Find where the given text appears and provide that cell's center as (X, Y) coordinate. 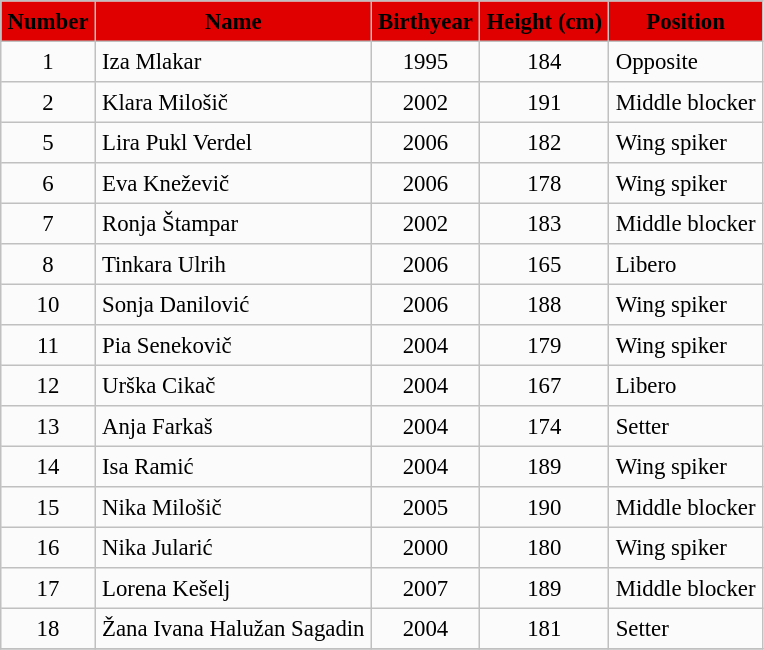
Lira Pukl Verdel (233, 142)
Žana Ivana Halužan Sagadin (233, 628)
190 (544, 507)
2 (48, 102)
Nika Jularić (233, 547)
Number (48, 21)
Klara Milošič (233, 102)
2000 (425, 547)
Iza Mlakar (233, 61)
Name (233, 21)
Sonja Danilović (233, 304)
2005 (425, 507)
182 (544, 142)
Height (cm) (544, 21)
12 (48, 385)
Urška Cikač (233, 385)
10 (48, 304)
1 (48, 61)
Eva Kneževič (233, 183)
Opposite (686, 61)
184 (544, 61)
180 (544, 547)
178 (544, 183)
5 (48, 142)
183 (544, 223)
8 (48, 264)
Isa Ramić (233, 466)
11 (48, 345)
191 (544, 102)
7 (48, 223)
6 (48, 183)
2007 (425, 588)
165 (544, 264)
Pia Senekovič (233, 345)
18 (48, 628)
188 (544, 304)
16 (48, 547)
179 (544, 345)
Ronja Štampar (233, 223)
Tinkara Ulrih (233, 264)
Lorena Kešelj (233, 588)
174 (544, 426)
Anja Farkaš (233, 426)
167 (544, 385)
13 (48, 426)
1995 (425, 61)
17 (48, 588)
181 (544, 628)
Birthyear (425, 21)
14 (48, 466)
15 (48, 507)
Nika Milošič (233, 507)
Position (686, 21)
